Locate the cell with the specified text and output its [X, Y] center coordinate. 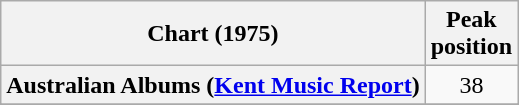
Peakposition [471, 34]
38 [471, 85]
Chart (1975) [213, 34]
Australian Albums (Kent Music Report) [213, 85]
